Pinpoint the cell where the given text exists, returning its [X, Y] midpoint coordinate. 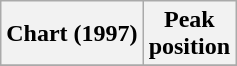
Peak position [189, 34]
Chart (1997) [72, 34]
